For the text-containing cell, return its midpoint in (x, y) coordinate format. 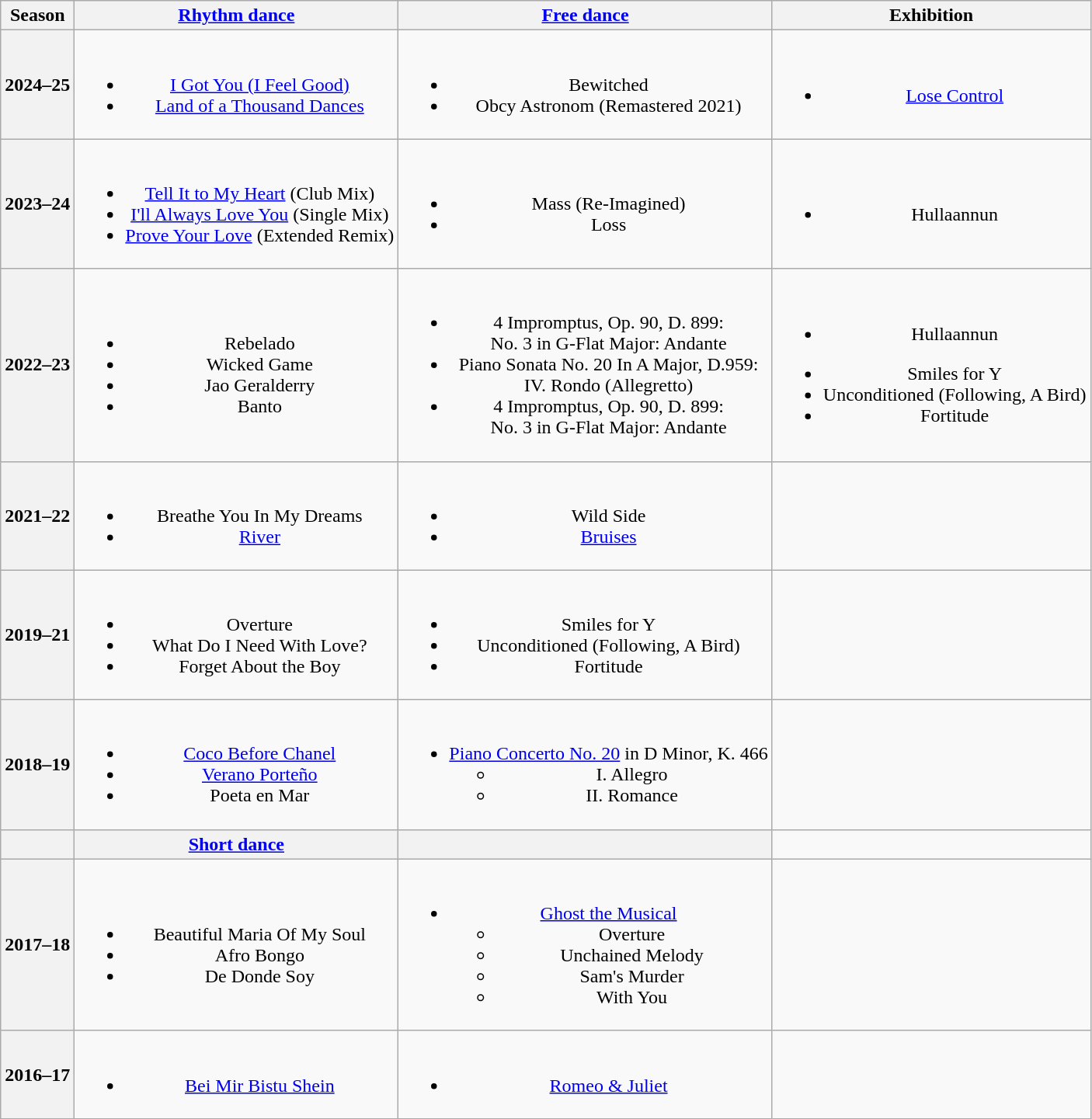
2017–18 (37, 944)
Beautiful Maria Of My Soul Afro Bongo De Donde Soy (236, 944)
Free dance (586, 16)
Rhythm dance (236, 16)
Hullaannun Smiles for Y Unconditioned (Following, A Bird) Fortitude (931, 365)
Ghost the Musical OvertureUnchained MelodySam's MurderWith You (586, 944)
Wild Side Bruises (586, 516)
I Got You (I Feel Good) Land of a Thousand Dances (236, 85)
Short dance (236, 844)
Mass (Re-Imagined)Loss (586, 203)
Overture What Do I Need With Love?Forget About the Boy (236, 635)
Exhibition (931, 16)
2022–23 (37, 365)
Tell It to My Heart (Club Mix)I'll Always Love You (Single Mix)Prove Your Love (Extended Remix) (236, 203)
2021–22 (37, 516)
Coco Before Chanel Verano Porteño Poeta en Mar (236, 764)
2023–24 (37, 203)
Romeo & Juliet (586, 1075)
Smiles for Y Unconditioned (Following, A Bird) Fortitude (586, 635)
Rebelado Wicked Game Jao Geralderry Banto (236, 365)
Piano Concerto No. 20 in D Minor, K. 466 I. AllegroII. Romance (586, 764)
Hullaannun (931, 203)
2016–17 (37, 1075)
Bewitched Obcy Astronom (Remastered 2021) (586, 85)
Breathe You In My Dreams River (236, 516)
2024–25 (37, 85)
2018–19 (37, 764)
Bei Mir Bistu Shein (236, 1075)
Season (37, 16)
Lose Control (931, 85)
2019–21 (37, 635)
